Return (X, Y) of the center of cell containing provided text 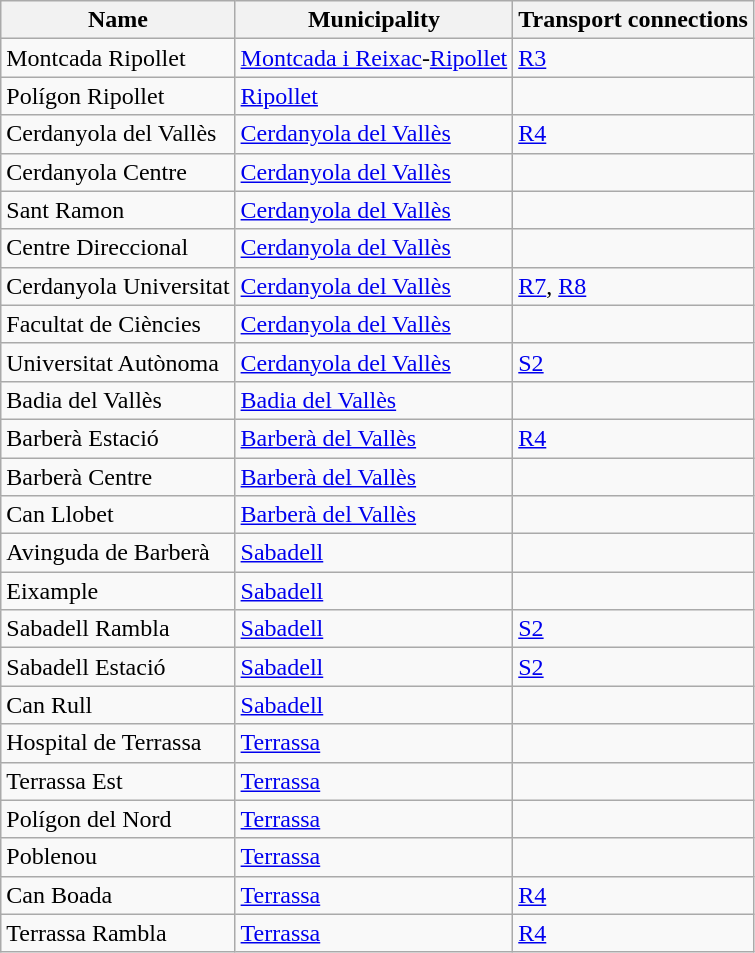
Polígon Ripollet (118, 96)
Facultat de Ciències (118, 324)
Name (118, 20)
Ripollet (374, 96)
Cerdanyola Universitat (118, 286)
Avinguda de Barberà (118, 553)
Cerdanyola Centre (118, 172)
Sabadell Rambla (118, 629)
Can Boada (118, 895)
Sabadell Estació (118, 667)
Sant Ramon (118, 210)
Terrassa Rambla (118, 933)
Universitat Autònoma (118, 362)
Can Llobet (118, 515)
Barberà Centre (118, 477)
Hospital de Terrassa (118, 743)
Eixample (118, 591)
Transport connections (634, 20)
Polígon del Nord (118, 819)
Poblenou (118, 857)
Municipality (374, 20)
Centre Direccional (118, 248)
Terrassa Est (118, 781)
R3 (634, 58)
Montcada i Reixac-Ripollet (374, 58)
Montcada Ripollet (118, 58)
Can Rull (118, 705)
Barberà Estació (118, 438)
R7, R8 (634, 286)
